Find where the given text appears and provide that cell's center as (x, y) coordinate. 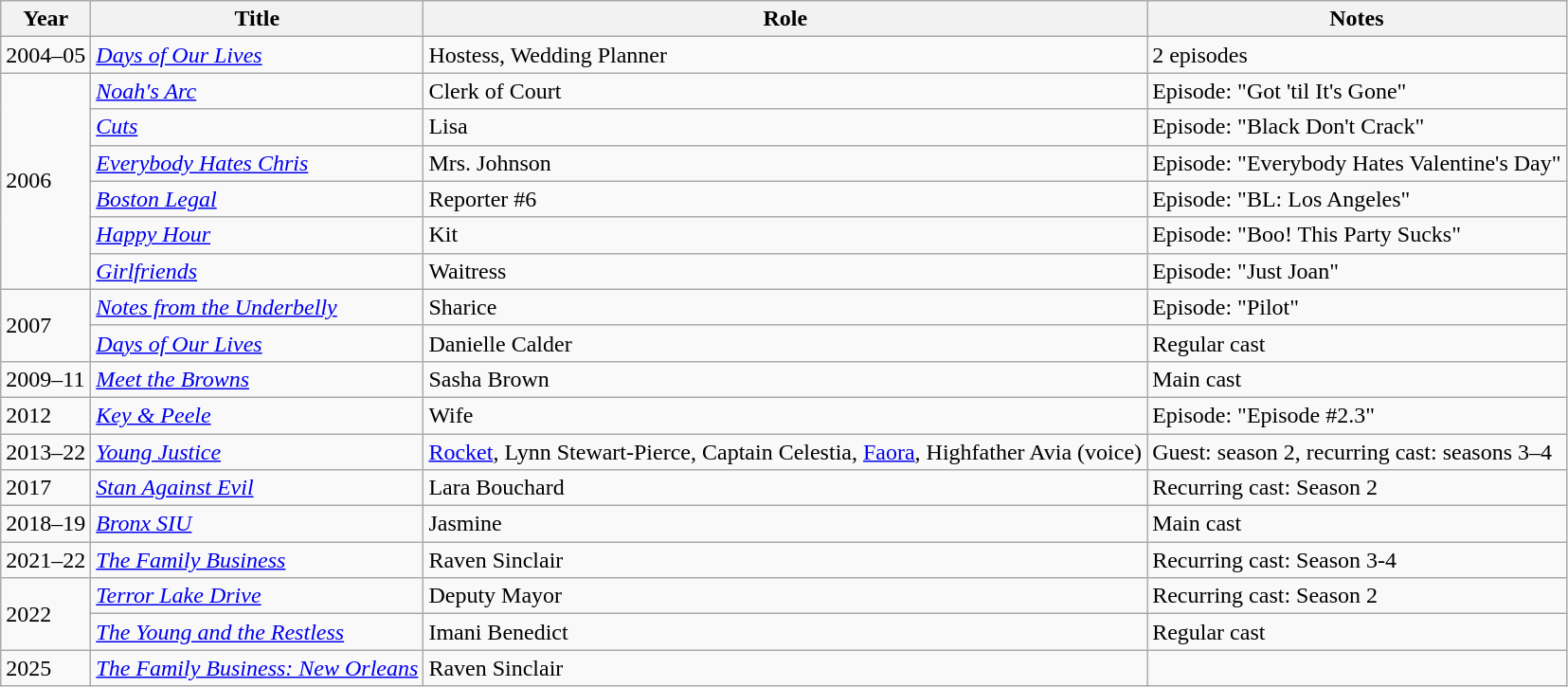
Episode: "Episode #2.3" (1357, 415)
Jasmine (785, 524)
Waitress (785, 271)
Mrs. Johnson (785, 163)
Terror Lake Drive (258, 596)
Year (45, 19)
Notes (1357, 19)
Young Justice (258, 452)
Imani Benedict (785, 632)
2009–11 (45, 379)
Lisa (785, 127)
Happy Hour (258, 235)
Danielle Calder (785, 343)
Wife (785, 415)
2013–22 (45, 452)
2 episodes (1357, 55)
Key & Peele (258, 415)
Sharice (785, 307)
Lara Bouchard (785, 488)
The Young and the Restless (258, 632)
2006 (45, 181)
Rocket, Lynn Stewart-Pierce, Captain Celestia, Faora, Highfather Avia (voice) (785, 452)
Title (258, 19)
Episode: "Everybody Hates Valentine's Day" (1357, 163)
Clerk of Court (785, 91)
2025 (45, 668)
Meet the Browns (258, 379)
Sasha Brown (785, 379)
Noah's Arc (258, 91)
Episode: "Just Joan" (1357, 271)
Episode: "Black Don't Crack" (1357, 127)
2007 (45, 325)
Reporter #6 (785, 199)
Episode: "Boo! This Party Sucks" (1357, 235)
Deputy Mayor (785, 596)
Girlfriends (258, 271)
Recurring cast: Season 3-4 (1357, 560)
Hostess, Wedding Planner (785, 55)
Bronx SIU (258, 524)
2021–22 (45, 560)
Kit (785, 235)
Notes from the Underbelly (258, 307)
2004–05 (45, 55)
2012 (45, 415)
Role (785, 19)
Cuts (258, 127)
Episode: "Pilot" (1357, 307)
2017 (45, 488)
Guest: season 2, recurring cast: seasons 3–4 (1357, 452)
The Family Business: New Orleans (258, 668)
Episode: "BL: Los Angeles" (1357, 199)
2018–19 (45, 524)
The Family Business (258, 560)
Stan Against Evil (258, 488)
2022 (45, 614)
Episode: "Got 'til It's Gone" (1357, 91)
Everybody Hates Chris (258, 163)
Boston Legal (258, 199)
